For the text-containing cell, return its midpoint in [x, y] coordinate format. 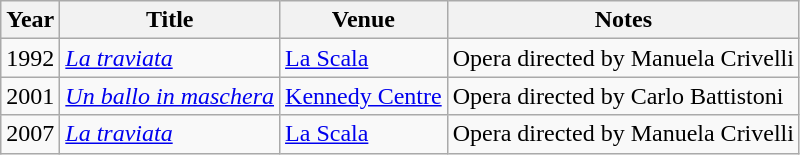
Kennedy Centre [364, 96]
Title [170, 20]
Un ballo in maschera [170, 96]
2001 [30, 96]
1992 [30, 58]
Venue [364, 20]
Year [30, 20]
Notes [623, 20]
2007 [30, 134]
Opera directed by Carlo Battistoni [623, 96]
